For the text-containing cell, return its midpoint in (X, Y) coordinate format. 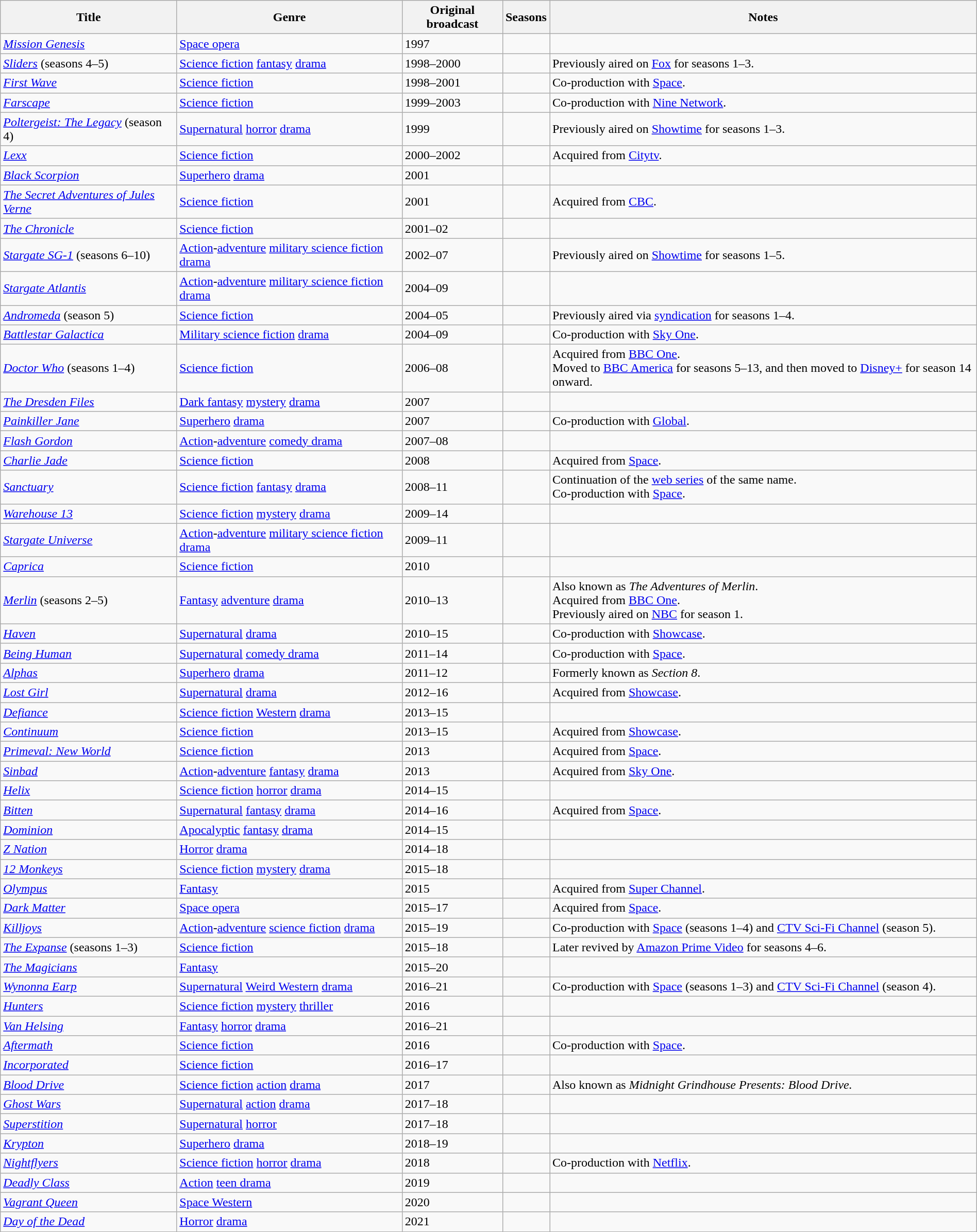
Sanctuary (89, 487)
Andromeda (season 5) (89, 315)
2010–15 (452, 634)
Supernatural Weird Western drama (290, 986)
Aftermath (89, 1046)
Battlestar Galactica (89, 335)
Title (89, 18)
2017 (452, 1085)
Killjoys (89, 928)
2007–08 (452, 441)
Continuum (89, 732)
Dark fantasy mystery drama (290, 402)
Ghost Wars (89, 1104)
Acquired from Sky One. (763, 771)
Black Scorpion (89, 175)
Stargate Universe (89, 540)
2015–20 (452, 967)
Acquired from Citytv. (763, 156)
Action-adventure fantasy drama (290, 771)
Poltergeist: The Legacy (season 4) (89, 129)
Nightflyers (89, 1163)
Science fiction action drama (290, 1085)
Bitten (89, 810)
Alphas (89, 673)
Krypton (89, 1143)
Charlie Jade (89, 460)
Wynonna Earp (89, 986)
Supernatural action drama (290, 1104)
2018–19 (452, 1143)
The Magicians (89, 967)
Notes (763, 18)
Continuation of the web series of the same name.Co-production with Space. (763, 487)
2014–18 (452, 849)
Co-production with Space (seasons 1–4) and CTV Sci-Fi Channel (season 5). (763, 928)
2011–12 (452, 673)
Apocalyptic fantasy drama (290, 830)
Van Helsing (89, 1025)
Supernatural horror drama (290, 129)
2001–02 (452, 228)
Action-adventure comedy drama (290, 441)
Being Human (89, 653)
2019 (452, 1183)
The Chronicle (89, 228)
Supernatural fantasy drama (290, 810)
Day of the Dead (89, 1222)
Painkiller Jane (89, 421)
Sliders (seasons 4–5) (89, 63)
1999 (452, 129)
2016–17 (452, 1065)
2015–19 (452, 928)
Flash Gordon (89, 441)
Sinbad (89, 771)
Previously aired on Fox for seasons 1–3. (763, 63)
2015 (452, 888)
Science fiction mystery thriller (290, 1006)
2010 (452, 567)
Later revived by Amazon Prime Video for seasons 4–6. (763, 947)
Lexx (89, 156)
Co-production with Sky One. (763, 335)
Science fiction Western drama (290, 712)
Caprica (89, 567)
First Wave (89, 83)
Defiance (89, 712)
Previously aired via syndication for seasons 1–4. (763, 315)
Acquired from BBC One.Moved to BBC America for seasons 5–13, and then moved to Disney+ for season 14 onward. (763, 368)
Olympus (89, 888)
2010–13 (452, 600)
1998–2001 (452, 83)
The Expanse (seasons 1–3) (89, 947)
Vagrant Queen (89, 1202)
Merlin (seasons 2–5) (89, 600)
Stargate SG-1 (seasons 6–10) (89, 254)
Previously aired on Showtime for seasons 1–3. (763, 129)
2008 (452, 460)
Action-adventure science fiction drama (290, 928)
Stargate Atlantis (89, 288)
2008–11 (452, 487)
Hunters (89, 1006)
Co-production with Showcase. (763, 634)
Incorporated (89, 1065)
Space Western (290, 1202)
2009–14 (452, 514)
Co-production with Nine Network. (763, 102)
Haven (89, 634)
Supernatural comedy drama (290, 653)
2012–16 (452, 692)
Military science fiction drama (290, 335)
Co-production with Space (seasons 1–3) and CTV Sci-Fi Channel (season 4). (763, 986)
2015–17 (452, 908)
2018 (452, 1163)
2011–14 (452, 653)
Formerly known as Section 8. (763, 673)
Acquired from CBC. (763, 202)
Dominion (89, 830)
2021 (452, 1222)
Helix (89, 791)
Superstition (89, 1124)
Original broadcast (452, 18)
12 Monkeys (89, 869)
Fantasy horror drama (290, 1025)
Lost Girl (89, 692)
2009–11 (452, 540)
2002–07 (452, 254)
Also known as Midnight Grindhouse Presents: Blood Drive. (763, 1085)
Also known as The Adventures of Merlin.Acquired from BBC One.Previously aired on NBC for season 1. (763, 600)
2000–2002 (452, 156)
Action teen drama (290, 1183)
The Dresden Files (89, 402)
Mission Genesis (89, 44)
Genre (290, 18)
1997 (452, 44)
Z Nation (89, 849)
Fantasy adventure drama (290, 600)
Doctor Who (seasons 1–4) (89, 368)
2006–08 (452, 368)
2020 (452, 1202)
Supernatural horror (290, 1124)
1999–2003 (452, 102)
Dark Matter (89, 908)
Blood Drive (89, 1085)
Primeval: New World (89, 751)
Farscape (89, 102)
2014–16 (452, 810)
Deadly Class (89, 1183)
1998–2000 (452, 63)
Warehouse 13 (89, 514)
Acquired from Super Channel. (763, 888)
Previously aired on Showtime for seasons 1–5. (763, 254)
The Secret Adventures of Jules Verne (89, 202)
Co-production with Global. (763, 421)
Co-production with Netflix. (763, 1163)
2004–05 (452, 315)
Seasons (526, 18)
